For the text-containing cell, return its midpoint in [x, y] coordinate format. 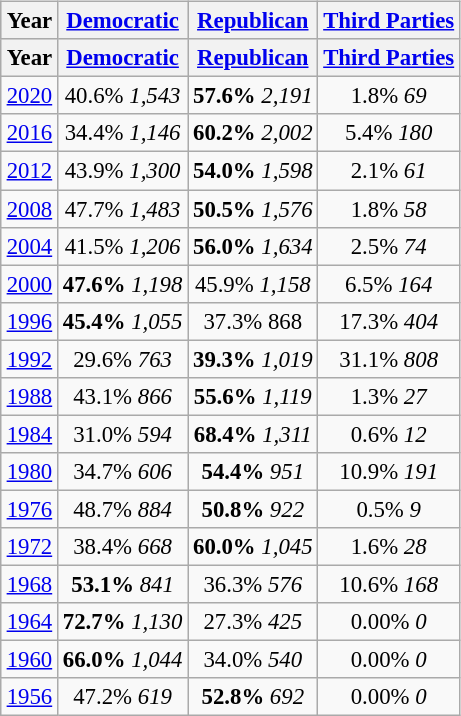
1.8% 58 [389, 209]
55.6% 1,119 [253, 396]
31.1% 808 [389, 359]
29.6% 763 [122, 359]
1.6% 28 [389, 547]
2008 [29, 209]
1980 [29, 472]
1996 [29, 321]
1984 [29, 434]
1968 [29, 584]
60.0% 1,045 [253, 547]
5.4% 180 [389, 133]
53.1% 841 [122, 584]
38.4% 668 [122, 547]
40.6% 1,543 [122, 96]
66.0% 1,044 [122, 660]
1972 [29, 547]
2016 [29, 133]
54.4% 951 [253, 472]
50.8% 922 [253, 509]
45.9% 1,158 [253, 284]
54.0% 1,598 [253, 171]
1.3% 27 [389, 396]
1960 [29, 660]
1976 [29, 509]
36.3% 576 [253, 584]
0.6% 12 [389, 434]
0.5% 9 [389, 509]
2.5% 74 [389, 246]
52.8% 692 [253, 697]
1.8% 69 [389, 96]
56.0% 1,634 [253, 246]
1988 [29, 396]
31.0% 594 [122, 434]
17.3% 404 [389, 321]
68.4% 1,311 [253, 434]
2000 [29, 284]
60.2% 2,002 [253, 133]
6.5% 164 [389, 284]
1964 [29, 622]
2004 [29, 246]
47.6% 1,198 [122, 284]
34.0% 540 [253, 660]
1992 [29, 359]
34.7% 606 [122, 472]
47.7% 1,483 [122, 209]
2.1% 61 [389, 171]
57.6% 2,191 [253, 96]
48.7% 884 [122, 509]
10.6% 168 [389, 584]
43.1% 866 [122, 396]
1956 [29, 697]
72.7% 1,130 [122, 622]
45.4% 1,055 [122, 321]
41.5% 1,206 [122, 246]
37.3% 868 [253, 321]
39.3% 1,019 [253, 359]
34.4% 1,146 [122, 133]
43.9% 1,300 [122, 171]
27.3% 425 [253, 622]
50.5% 1,576 [253, 209]
10.9% 191 [389, 472]
2012 [29, 171]
47.2% 619 [122, 697]
2020 [29, 96]
